Locate the cell with the specified text and output its (X, Y) center coordinate. 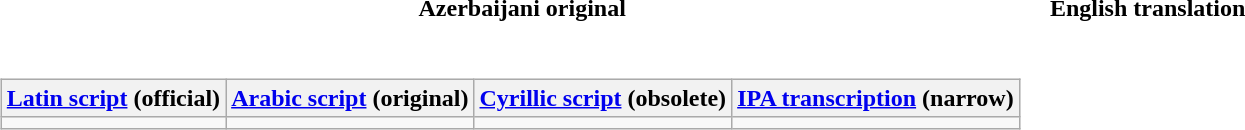
Cyrillic script (obsolete) (603, 98)
Latin script (official) (113, 98)
IPA transcription (narrow) (876, 98)
Arabic script (original) (350, 98)
